Search for the cell housing the specified text and yield its (x, y) center coordinate. 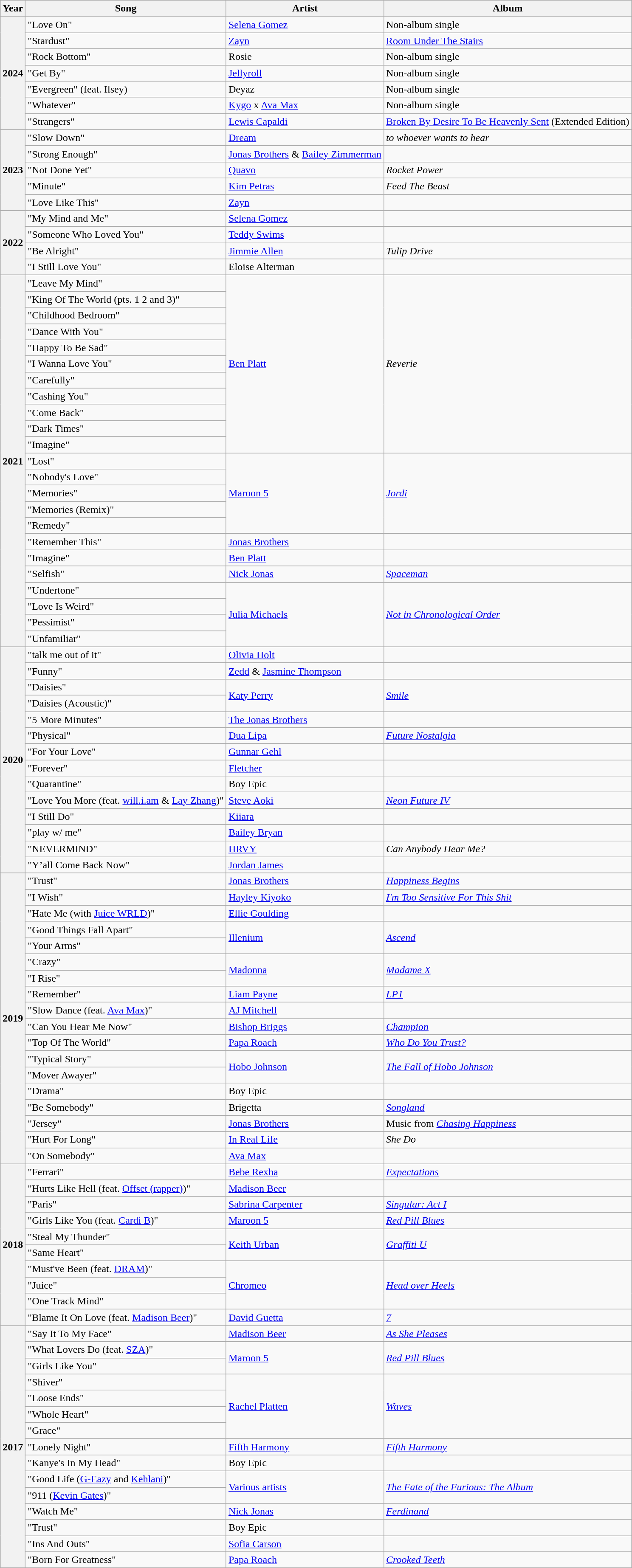
Katy Perry (305, 695)
Tulip Drive (507, 251)
"Paris" (126, 1204)
2022 (13, 243)
"Typical Story" (126, 1059)
Happiness Begins (507, 881)
Music from Chasing Happiness (507, 1123)
Chromeo (305, 1285)
Ellie Goulding (305, 913)
2017 (13, 1447)
Head over Heels (507, 1285)
Champion (507, 1027)
The Fall of Hobo Johnson (507, 1067)
"play w/ me" (126, 833)
Rachel Platten (305, 1406)
Songland (507, 1107)
Spaceman (507, 574)
"5 More Minutes" (126, 720)
"Rock Bottom" (126, 57)
Dream (305, 138)
2021 (13, 461)
Madame X (507, 970)
"Evergreen" (feat. Ilsey) (126, 89)
"Lost" (126, 461)
"Good Life (G-Eazy and Kehlani)" (126, 1479)
In Real Life (305, 1140)
Julia Michaels (305, 614)
Not in Chronological Order (507, 614)
"Watch Me" (126, 1512)
"Remember This" (126, 542)
"Selfish" (126, 574)
"Ins And Outs" (126, 1544)
"Stardust" (126, 41)
"Say It To My Face" (126, 1334)
"Dark Times" (126, 428)
Keith Urban (305, 1245)
Brigetta (305, 1107)
"Undertone" (126, 590)
"For Your Love" (126, 752)
As She Pleases (507, 1334)
"Shiver" (126, 1382)
Ava Max (305, 1156)
AJ Mitchell (305, 1011)
"Whatever" (126, 105)
"I Still Do" (126, 816)
Kiiara (305, 816)
Jordi (507, 493)
Future Nostalgia (507, 736)
"What Lovers Do (feat. SZA)" (126, 1350)
The Jonas Brothers (305, 720)
"Someone Who Loved You" (126, 235)
"One Track Mind" (126, 1301)
"Unfamiliar" (126, 639)
"Top Of The World" (126, 1043)
Kygo x Ava Max (305, 105)
"Whole Heart" (126, 1414)
Jellyroll (305, 73)
Rosie (305, 57)
Various artists (305, 1487)
Bailey Bryan (305, 833)
Rocket Power (507, 170)
"Not Done Yet" (126, 170)
Quavo (305, 170)
The Fate of the Furious: The Album (507, 1487)
"Must've Been (feat. DRAM)" (126, 1269)
"Love Is Weird" (126, 606)
"Cashing You" (126, 396)
"Juice" (126, 1285)
"Strangers" (126, 121)
Song (126, 8)
"Y’all Come Back Now" (126, 865)
"Lonely Night" (126, 1447)
Reverie (507, 364)
Teddy Swims (305, 235)
Singular: Act I (507, 1204)
"Hurt For Long" (126, 1140)
Broken By Desire To Be Heavenly Sent (Extended Edition) (507, 121)
"Happy To Be Sad" (126, 348)
Bishop Briggs (305, 1027)
HRVY (305, 849)
2020 (13, 760)
Gunnar Gehl (305, 752)
"Nobody's Love" (126, 477)
"My Mind and Me" (126, 219)
"Your Arms" (126, 946)
Illenium (305, 937)
Artist (305, 8)
Deyaz (305, 89)
Hobo Johnson (305, 1067)
Room Under The Stairs (507, 41)
Hayley Kiyoko (305, 897)
Steve Aoki (305, 800)
Fletcher (305, 768)
7 (507, 1317)
Crooked Teeth (507, 1560)
"Funny" (126, 671)
Liam Payne (305, 994)
"Good Things Fall Apart" (126, 929)
"I Rise" (126, 978)
2024 (13, 73)
Dua Lipa (305, 736)
Feed The Beast (507, 186)
"Grace" (126, 1430)
"Jersey" (126, 1123)
Jonas Brothers & Bailey Zimmerman (305, 154)
"Girls Like You" (126, 1366)
Year (13, 8)
"On Somebody" (126, 1156)
LP1 (507, 994)
Bebe Rexha (305, 1172)
"911 (Kevin Gates)" (126, 1495)
David Guetta (305, 1317)
"Love On" (126, 25)
"Steal My Thunder" (126, 1237)
"Be Alright" (126, 251)
"Daisies" (126, 687)
"Memories (Remix)" (126, 510)
Jimmie Allen (305, 251)
"Come Back" (126, 412)
Expectations (507, 1172)
"Memories" (126, 493)
"Born For Greatness" (126, 1560)
Jordan James (305, 865)
2019 (13, 1018)
"Remedy" (126, 526)
Smile (507, 695)
"Dance With You" (126, 332)
Who Do You Trust? (507, 1043)
"Daisies (Acoustic)" (126, 703)
Graffiti U (507, 1245)
"King Of The World (pts. 1 2 and 3)" (126, 299)
"I Wanna Love You" (126, 364)
Can Anybody Hear Me? (507, 849)
2018 (13, 1245)
"Remember" (126, 994)
"I Still Love You" (126, 267)
to whoever wants to hear (507, 138)
2023 (13, 170)
"Drama" (126, 1091)
"Hurts Like Hell (feat. Offset (rapper))" (126, 1188)
"Quarantine" (126, 784)
Album (507, 8)
"Love You More (feat. will.i.am & Lay Zhang)" (126, 800)
"Slow Dance (feat. Ava Max)" (126, 1011)
I'm Too Sensitive For This Shit (507, 897)
"Get By" (126, 73)
"NEVERMIND" (126, 849)
Eloise Alterman (305, 267)
"Love Like This" (126, 203)
"Crazy" (126, 962)
Madonna (305, 970)
Kim Petras (305, 186)
"Ferrari" (126, 1172)
Waves (507, 1406)
"I Wish" (126, 897)
Ferdinand (507, 1512)
"Girls Like You (feat. Cardi B)" (126, 1220)
"Carefully" (126, 380)
"talk me out of it" (126, 655)
Ascend (507, 937)
"Loose Ends" (126, 1398)
"Forever" (126, 768)
Sabrina Carpenter (305, 1204)
Sofia Carson (305, 1544)
"Hate Me (with Juice WRLD)" (126, 913)
Lewis Capaldi (305, 121)
Olivia Holt (305, 655)
"Slow Down" (126, 138)
"Be Somebody" (126, 1107)
She Do (507, 1140)
Zedd & Jasmine Thompson (305, 671)
"Kanye's In My Head" (126, 1463)
"Leave My Mind" (126, 283)
"Physical" (126, 736)
"Can You Hear Me Now" (126, 1027)
"Strong Enough" (126, 154)
"Childhood Bedroom" (126, 315)
"Same Heart" (126, 1253)
Neon Future IV (507, 800)
"Blame It On Love (feat. Madison Beer)" (126, 1317)
"Mover Awayer" (126, 1075)
"Pessimist" (126, 622)
"Minute" (126, 186)
